From the cell containing the given text, extract its center point as (x, y) coordinate. 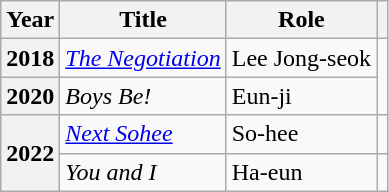
2018 (30, 58)
Ha-eun (301, 172)
2020 (30, 96)
Next Sohee (143, 134)
Lee Jong-seok (301, 58)
Year (30, 20)
2022 (30, 153)
Boys Be! (143, 96)
You and I (143, 172)
The Negotiation (143, 58)
So-hee (301, 134)
Title (143, 20)
Eun-ji (301, 96)
Role (301, 20)
